Output the [X, Y] coordinate of the center of the cell containing the given text.  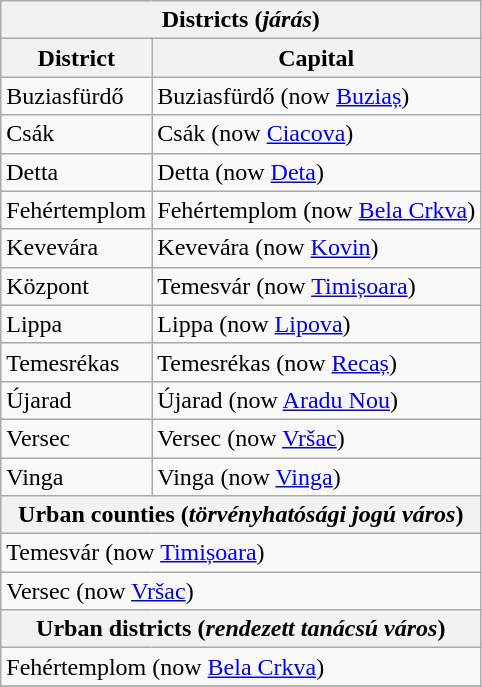
Temesrékas (now Recaș) [316, 362]
Újarad [76, 400]
Buziasfürdő (now Buziaș) [316, 96]
Vinga (now Vinga) [316, 477]
Csák (now Ciacova) [316, 134]
District [76, 58]
Újarad (now Aradu Nou) [316, 400]
Fehértemplom [76, 210]
Detta (now Deta) [316, 172]
Csák [76, 134]
Vinga [76, 477]
Urban districts (rendezett tanácsú város) [241, 629]
Lippa (now Lipova) [316, 324]
Detta [76, 172]
Buziasfürdő [76, 96]
Urban counties (törvényhatósági jogú város) [241, 515]
Districts (járás) [241, 20]
Versec [76, 438]
Temesrékas [76, 362]
Központ [76, 286]
Kevevára [76, 248]
Lippa [76, 324]
Capital [316, 58]
Kevevára (now Kovin) [316, 248]
